Output the (X, Y) coordinate of the center of the cell containing the given text.  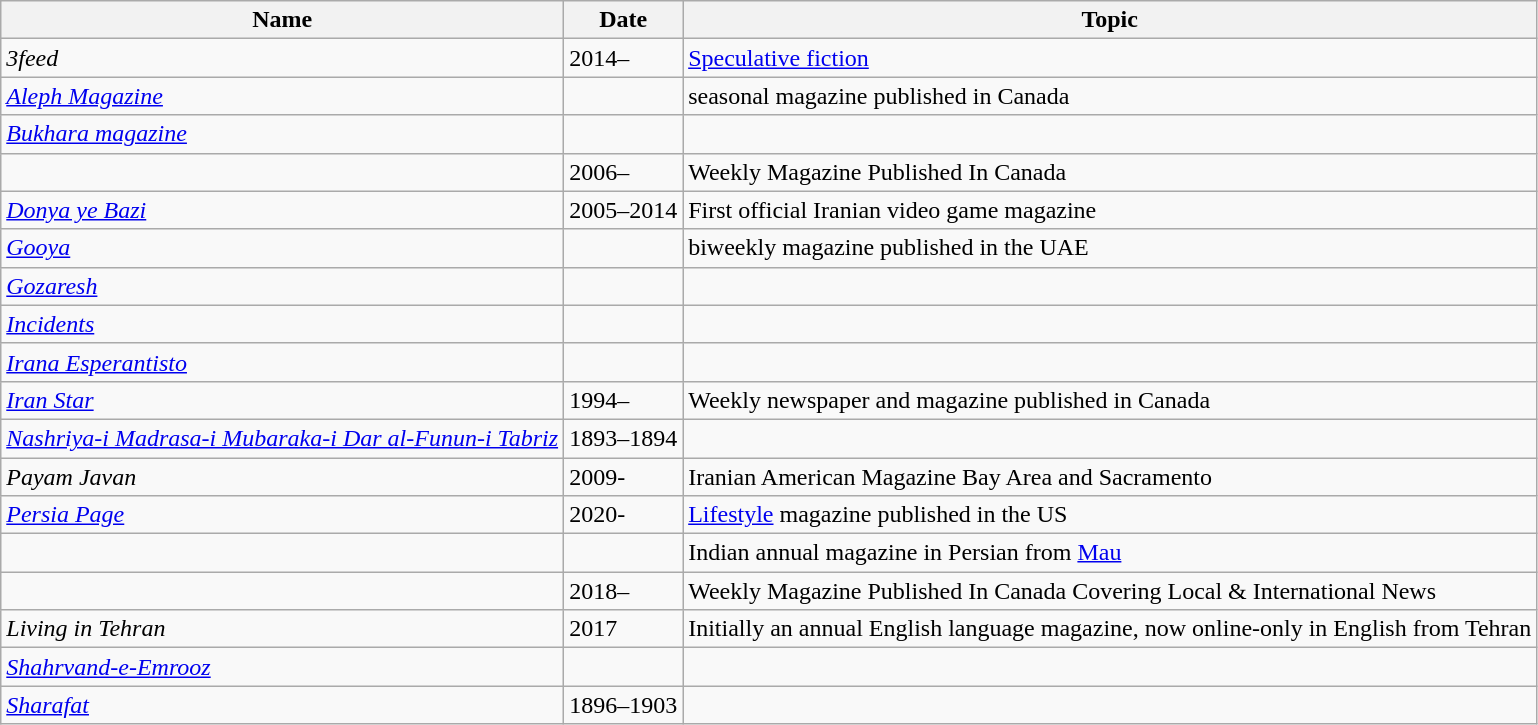
1893–1894 (624, 438)
2020- (624, 515)
Name (282, 20)
Weekly newspaper and magazine published in Canada (1110, 400)
1896–1903 (624, 705)
Living in Tehran (282, 629)
Date (624, 20)
2014– (624, 58)
2006– (624, 172)
Iranian American Magazine Bay Area and Sacramento (1110, 477)
biweekly magazine published in the UAE (1110, 248)
Shahrvand-e-Emrooz (282, 667)
seasonal magazine published in Canada (1110, 96)
Payam Javan (282, 477)
Bukhara magazine (282, 134)
2005–2014 (624, 210)
Incidents (282, 324)
2017 (624, 629)
Indian annual magazine in Persian from Mau (1110, 553)
Nashriya-i Madrasa-i Mubaraka-i Dar al-Funun-i Tabriz (282, 438)
Weekly Magazine Published In Canada Covering Local & International News (1110, 591)
Gozaresh (282, 286)
Speculative fiction (1110, 58)
Persia Page (282, 515)
3feed (282, 58)
First official Iranian video game magazine (1110, 210)
Donya ye Bazi (282, 210)
Iran Star (282, 400)
Weekly Magazine Published In Canada (1110, 172)
1994– (624, 400)
Sharafat (282, 705)
Gooya (282, 248)
Lifestyle magazine published in the US (1110, 515)
2018– (624, 591)
Topic (1110, 20)
2009- (624, 477)
Aleph Magazine (282, 96)
Initially an annual English language magazine, now online-only in English from Tehran (1110, 629)
Irana Esperantisto (282, 362)
